Search for the cell housing the specified text and yield its (x, y) center coordinate. 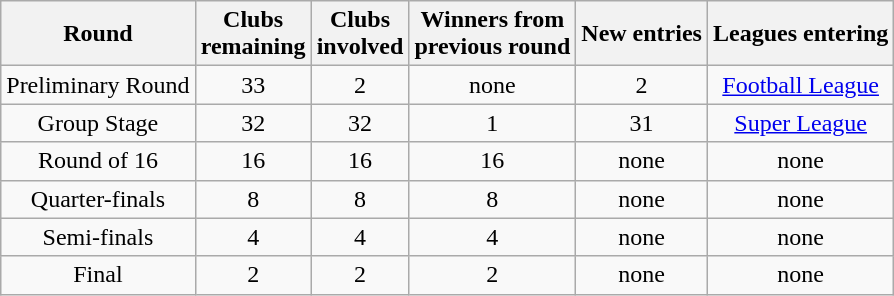
Preliminary Round (98, 85)
Winners from previous round (492, 34)
Clubsinvolved (360, 34)
Super League (800, 123)
New entries (642, 34)
Quarter-finals (98, 199)
Round of 16 (98, 161)
1 (492, 123)
Round (98, 34)
Semi-finals (98, 237)
33 (253, 85)
31 (642, 123)
Group Stage (98, 123)
Football League (800, 85)
Final (98, 275)
Clubsremaining (253, 34)
Leagues entering (800, 34)
